Identify which cell holds the provided text, then report its [X, Y] central coordinate. 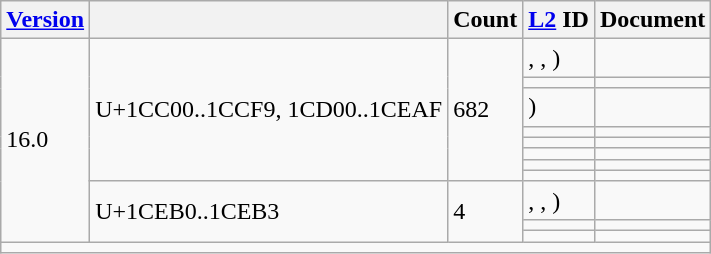
682 [486, 110]
U+1CC00..1CCF9, 1CD00..1CEAF [269, 110]
16.0 [46, 140]
4 [486, 211]
Version [46, 20]
Document [652, 20]
) [559, 107]
Count [486, 20]
U+1CEB0..1CEB3 [269, 211]
L2 ID [559, 20]
